Return the (X, Y) coordinate for the center point of the cell that contains the specified text.  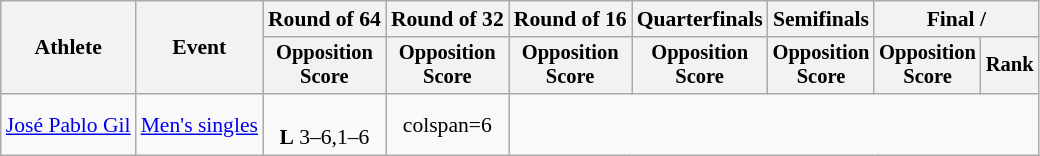
Quarterfinals (700, 19)
José Pablo Gil (68, 124)
L 3–6,1–6 (324, 124)
Round of 32 (448, 19)
Final / (956, 19)
Round of 64 (324, 19)
colspan=6 (448, 124)
Event (200, 48)
Round of 16 (570, 19)
Rank (1010, 66)
Semifinals (822, 19)
Men's singles (200, 124)
Athlete (68, 48)
